Identify which cell holds the provided text, then report its [X, Y] central coordinate. 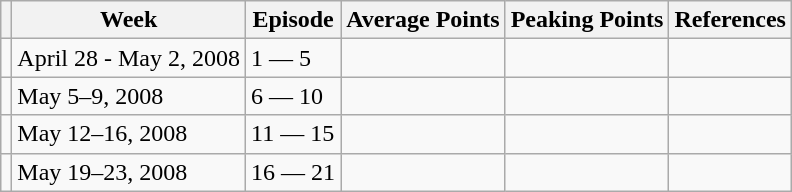
11 — 15 [294, 134]
April 28 - May 2, 2008 [129, 58]
May 5–9, 2008 [129, 96]
Episode [294, 20]
Week [129, 20]
1 — 5 [294, 58]
Average Points [424, 20]
May 12–16, 2008 [129, 134]
References [730, 20]
6 — 10 [294, 96]
16 — 21 [294, 172]
Peaking Points [587, 20]
May 19–23, 2008 [129, 172]
